Scan for the cell matching the given text and deliver its (X, Y) coordinate at center. 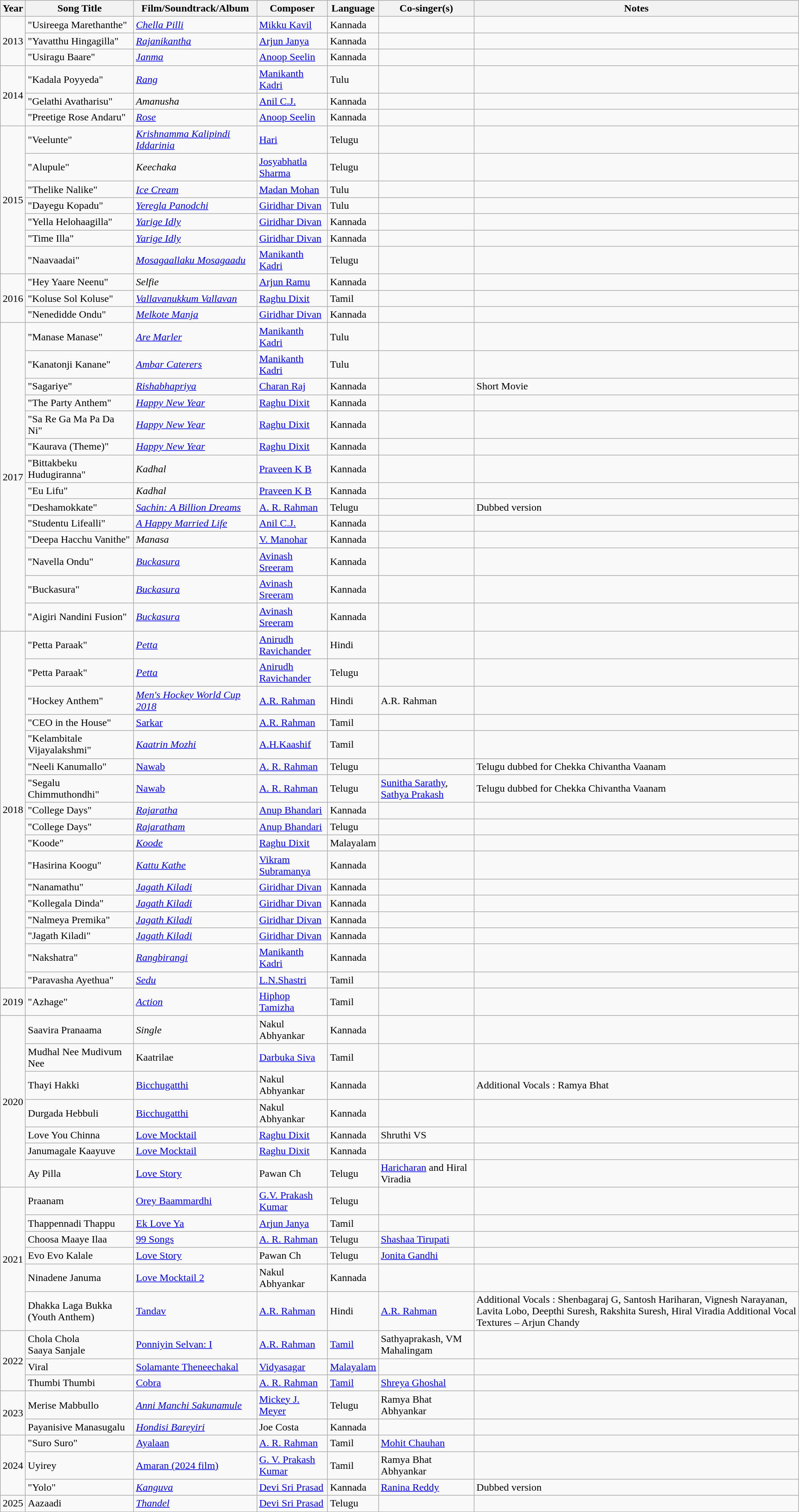
2021 (13, 1259)
Keechaka (195, 167)
Sathyaprakash, VM Mahalingam (426, 1345)
"Thelike Nalike" (79, 189)
Koode (195, 843)
Amanusha (195, 101)
Additional Vocals : Ramya Bhat (636, 1085)
2019 (13, 1002)
Thandel (195, 1503)
Praanam (79, 1201)
"Hasirina Koogu" (79, 865)
"Usiragu Baare" (79, 57)
Mickey J. Meyer (292, 1405)
2013 (13, 41)
Aazaadi (79, 1503)
"Veelunte" (79, 139)
G.V. Prakash Kumar (292, 1201)
"Kelambitale Vijayalakshmi" (79, 745)
Hondisi Bareyiri (195, 1427)
Darbuka Siva (292, 1057)
"Kadala Poyyeda" (79, 79)
Josyabhatla Sharma (292, 167)
"Aigiri Nandini Fusion" (79, 617)
Are Marler (195, 336)
Notes (636, 9)
"Kaurava (Theme)" (79, 447)
Cobra (195, 1383)
"Nalmeya Premika" (79, 919)
Sarkar (195, 722)
"Suro Suro" (79, 1443)
"Navella Ondu" (79, 561)
Evo Evo Kalale (79, 1255)
Solamante Theneechakal (195, 1367)
Action (195, 1002)
Co-singer(s) (426, 9)
2018 (13, 810)
A.H.Kaashif (292, 745)
99 Songs (195, 1239)
Ek Love Ya (195, 1223)
Sedu (195, 980)
2022 (13, 1361)
Anni Manchi Sakunamule (195, 1405)
Song Title (79, 9)
Viral (79, 1367)
"Sagariye" (79, 386)
2024 (13, 1465)
"Deshamokkate" (79, 507)
"Yavatthu Hingagilla" (79, 41)
Shashaa Tirupati (426, 1239)
"Segalu Chimmuthondhi" (79, 788)
"Usireega Marethanthe" (79, 25)
Year (13, 9)
A Happy Married Life (195, 523)
Amaran (2024 film) (195, 1465)
2023 (13, 1413)
Thappennadi Thappu (79, 1223)
Yeregla Panodchi (195, 205)
"Yella Helohaagilla" (79, 222)
"CEO in the House" (79, 722)
Orey Baammardhi (195, 1201)
"Naavaadai" (79, 260)
G. V. Prakash Kumar (292, 1465)
Durgada Hebbuli (79, 1113)
2016 (13, 298)
"Buckasura" (79, 589)
"Hey Yaare Neenu" (79, 282)
"Kanatonji Kanane" (79, 365)
Arjun Ramu (292, 282)
Krishnamma Kalipindi Iddarinia (195, 139)
L.N.Shastri (292, 980)
"Sa Re Ga Ma Pa Da Ni" (79, 424)
Tandav (195, 1311)
Vidyasagar (292, 1367)
Sachin: A Billion Dreams (195, 507)
Joe Costa (292, 1427)
Kanguva (195, 1487)
Mosagaallaku Mosagaadu (195, 260)
2025 (13, 1503)
"Neeli Kanumallo" (79, 766)
Hiphop Tamizha (292, 1002)
"Nakshatra" (79, 958)
"Studentu Lifealli" (79, 523)
Janma (195, 57)
"Gelathi Avatharisu" (79, 101)
2020 (13, 1102)
"Nenedidde Ondu" (79, 315)
Ambar Caterers (195, 365)
2014 (13, 96)
Short Movie (636, 386)
"Manase Manase" (79, 336)
"Preetige Rose Andaru" (79, 117)
Shreya Ghoshal (426, 1383)
Saavira Pranaama (79, 1030)
Vallavanukkum Vallavan (195, 298)
Rajaratham (195, 827)
Ranina Reddy (426, 1487)
Ay Pilla (79, 1173)
Rishabhapriya (195, 386)
Shruthi VS (426, 1135)
Choosa Maaye Ilaa (79, 1239)
Ninadene Januma (79, 1278)
Composer (292, 9)
Love Mocktail 2 (195, 1278)
Rose (195, 117)
Melkote Manja (195, 315)
Charan Raj (292, 386)
"Kollegala Dinda" (79, 903)
"Jagath Kiladi" (79, 936)
"Eu Lifu" (79, 491)
Merise Mabbullo (79, 1405)
Madan Mohan (292, 189)
Uyirey (79, 1465)
Janumagale Kaayuve (79, 1151)
Rang (195, 79)
"Deepa Hacchu Vanithe" (79, 539)
Manasa (195, 539)
Thumbi Thumbi (79, 1383)
Language (353, 9)
Film/Soundtrack/Album (195, 9)
"Azhage" (79, 1002)
Haricharan and Hiral Viradia (426, 1173)
Rangbirangi (195, 958)
Mohit Chauhan (426, 1443)
Jonita Gandhi (426, 1255)
Mikku Kavil (292, 25)
Kaatrin Mozhi (195, 745)
Ponniyin Selvan: I (195, 1345)
"The Party Anthem" (79, 403)
Rajanikantha (195, 41)
"Koluse Sol Koluse" (79, 298)
Single (195, 1030)
Mudhal Nee Mudivum Nee (79, 1057)
"Yolo" (79, 1487)
"Paravasha Ayethua" (79, 980)
"Koode" (79, 843)
Love You Chinna (79, 1135)
Ayalaan (195, 1443)
2017 (13, 477)
Vikram Subramanya (292, 865)
Payanisive Manasugalu (79, 1427)
Kaatrilae (195, 1057)
Ice Cream (195, 189)
Rajaratha (195, 810)
"Nanamathu" (79, 887)
Dhakka Laga Bukka (Youth Anthem) (79, 1311)
"Time Illa" (79, 238)
V. Manohar (292, 539)
"Hockey Anthem" (79, 700)
Thayi Hakki (79, 1085)
Men's Hockey World Cup 2018 (195, 700)
Chola CholaSaaya Sanjale (79, 1345)
Sunitha Sarathy, Sathya Prakash (426, 788)
2015 (13, 200)
Hari (292, 139)
Kattu Kathe (195, 865)
Selfie (195, 282)
Chella Pilli (195, 25)
"Bittakbeku Hudugiranna" (79, 469)
"Dayegu Kopadu" (79, 205)
"Alupule" (79, 167)
